Scan for the cell matching the given text and deliver its [X, Y] coordinate at center. 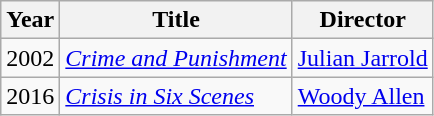
2002 [30, 58]
Title [176, 20]
Woody Allen [362, 96]
2016 [30, 96]
Crisis in Six Scenes [176, 96]
Director [362, 20]
Julian Jarrold [362, 58]
Crime and Punishment [176, 58]
Year [30, 20]
